Pinpoint the cell where the given text exists, returning its (x, y) midpoint coordinate. 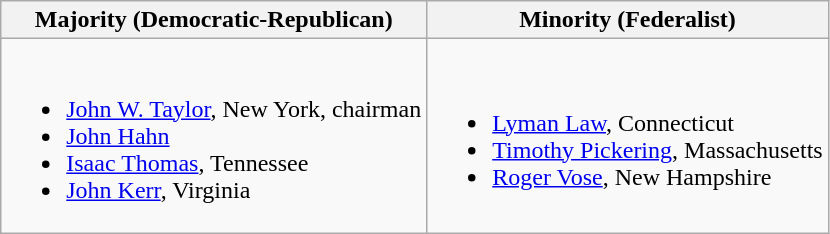
Minority (Federalist) (628, 20)
John W. Taylor, New York, chairmanJohn HahnIsaac Thomas, TennesseeJohn Kerr, Virginia (214, 136)
Lyman Law, ConnecticutTimothy Pickering, MassachusettsRoger Vose, New Hampshire (628, 136)
Majority (Democratic-Republican) (214, 20)
